Search for the cell housing the specified text and yield its (X, Y) center coordinate. 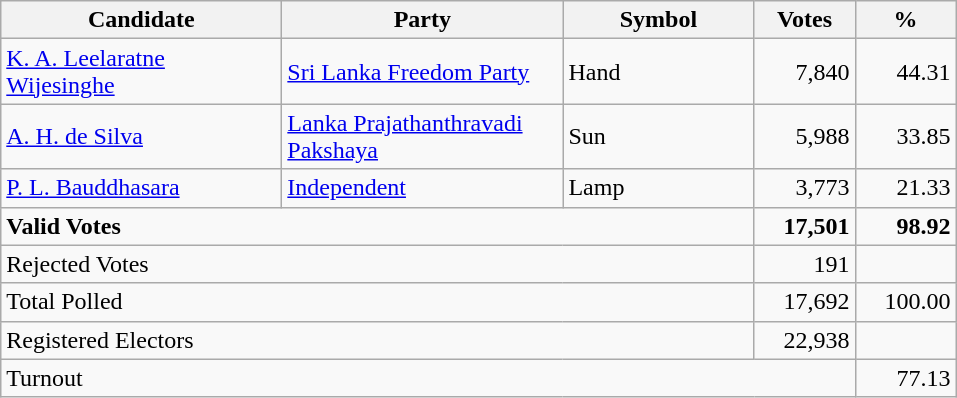
44.31 (906, 72)
17,692 (804, 302)
Lamp (658, 188)
22,938 (804, 340)
Sri Lanka Freedom Party (422, 72)
Rejected Votes (378, 264)
% (906, 20)
Hand (658, 72)
A. H. de Silva (142, 136)
Sun (658, 136)
33.85 (906, 136)
Valid Votes (378, 226)
77.13 (906, 378)
3,773 (804, 188)
Lanka Prajathanthravadi Pakshaya (422, 136)
21.33 (906, 188)
Turnout (428, 378)
K. A. Leelaratne Wijesinghe (142, 72)
Candidate (142, 20)
5,988 (804, 136)
17,501 (804, 226)
191 (804, 264)
Registered Electors (378, 340)
Independent (422, 188)
Votes (804, 20)
Symbol (658, 20)
7,840 (804, 72)
98.92 (906, 226)
P. L. Bauddhasara (142, 188)
Total Polled (378, 302)
Party (422, 20)
100.00 (906, 302)
